Search for the cell housing the specified text and yield its [X, Y] center coordinate. 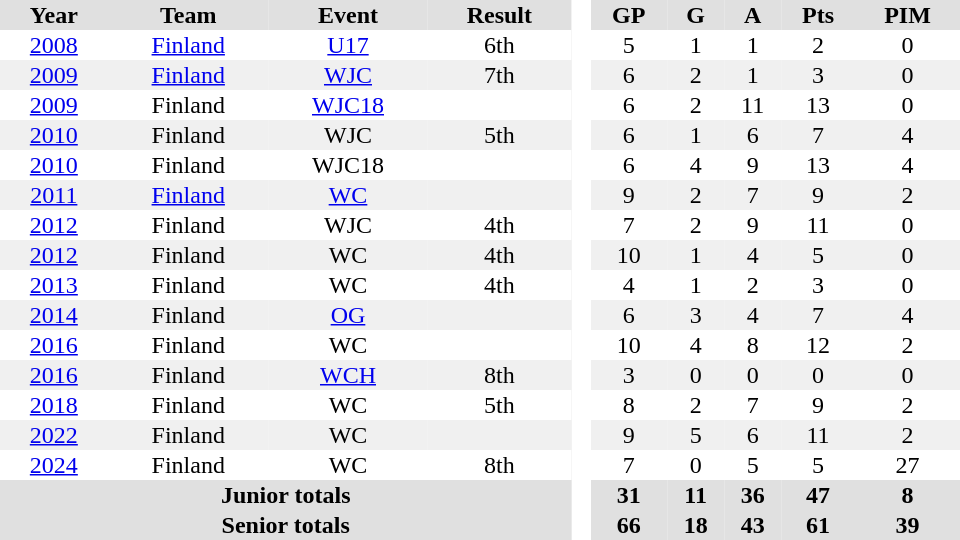
OG [348, 315]
Event [348, 15]
Senior totals [286, 525]
18 [696, 525]
7th [499, 75]
2011 [54, 195]
WCH [348, 375]
2024 [54, 465]
2008 [54, 45]
2022 [54, 435]
27 [908, 465]
12 [818, 345]
36 [752, 495]
GP [628, 15]
Pts [818, 15]
G [696, 15]
39 [908, 525]
66 [628, 525]
Team [188, 15]
2018 [54, 405]
2014 [54, 315]
31 [628, 495]
2013 [54, 285]
43 [752, 525]
PIM [908, 15]
Result [499, 15]
Year [54, 15]
6th [499, 45]
U17 [348, 45]
47 [818, 495]
A [752, 15]
Junior totals [286, 495]
61 [818, 525]
